Identify which cell holds the provided text, then report its [x, y] central coordinate. 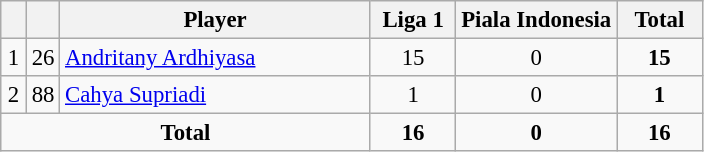
Cahya Supriadi [216, 95]
Piala Indonesia [536, 20]
Player [216, 20]
26 [42, 58]
2 [14, 95]
Liga 1 [413, 20]
Andritany Ardhiyasa [216, 58]
88 [42, 95]
